Provide the [X, Y] coordinate of the cell's center where the given text is located.  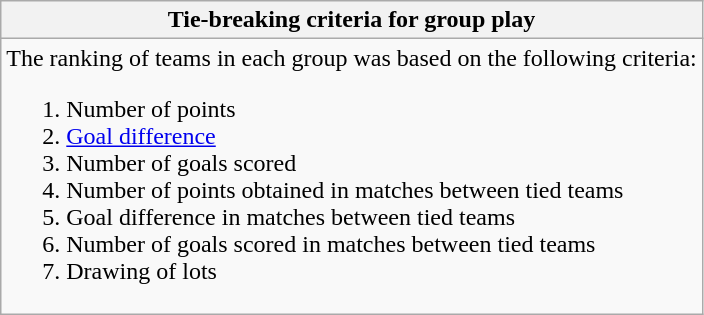
Tie-breaking criteria for group play [352, 20]
